Return (X, Y) of the center of cell containing provided text 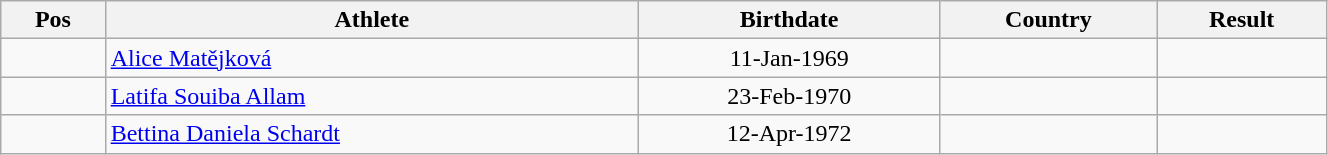
12-Apr-1972 (789, 134)
Pos (53, 20)
11-Jan-1969 (789, 58)
Country (1048, 20)
Birthdate (789, 20)
Latifa Souiba Allam (372, 96)
Bettina Daniela Schardt (372, 134)
Athlete (372, 20)
23-Feb-1970 (789, 96)
Result (1242, 20)
Alice Matějková (372, 58)
